Search for the cell housing the specified text and yield its (X, Y) center coordinate. 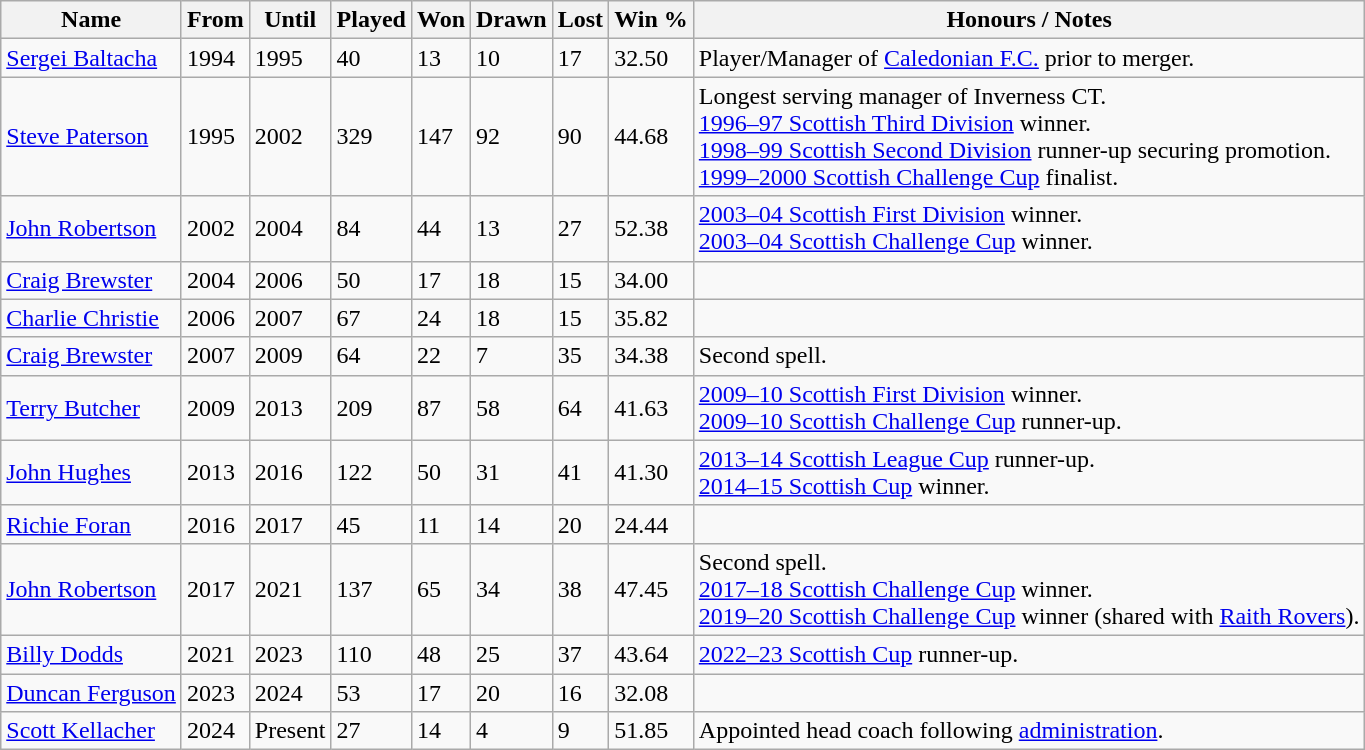
34.38 (652, 356)
41.30 (652, 472)
Played (371, 20)
Player/Manager of Caledonian F.C. prior to merger. (1029, 58)
4 (512, 731)
22 (440, 356)
51.85 (652, 731)
35 (580, 356)
58 (512, 408)
67 (371, 318)
Honours / Notes (1029, 20)
41 (580, 472)
329 (371, 136)
Appointed head coach following administration. (1029, 731)
53 (371, 693)
24.44 (652, 524)
Second spell. (1029, 356)
2003–04 Scottish First Division winner.2003–04 Scottish Challenge Cup winner. (1029, 228)
45 (371, 524)
Charlie Christie (92, 318)
35.82 (652, 318)
110 (371, 654)
Present (290, 731)
Name (92, 20)
Scott Kellacher (92, 731)
Won (440, 20)
Lost (580, 20)
147 (440, 136)
Sergei Baltacha (92, 58)
25 (512, 654)
16 (580, 693)
137 (371, 589)
48 (440, 654)
7 (512, 356)
43.64 (652, 654)
37 (580, 654)
47.45 (652, 589)
Win % (652, 20)
Duncan Ferguson (92, 693)
24 (440, 318)
65 (440, 589)
From (215, 20)
2009–10 Scottish First Division winner.2009–10 Scottish Challenge Cup runner-up. (1029, 408)
Billy Dodds (92, 654)
87 (440, 408)
Steve Paterson (92, 136)
44.68 (652, 136)
2013–14 Scottish League Cup runner-up.2014–15 Scottish Cup winner. (1029, 472)
38 (580, 589)
31 (512, 472)
41.63 (652, 408)
52.38 (652, 228)
34 (512, 589)
1994 (215, 58)
84 (371, 228)
34.00 (652, 280)
40 (371, 58)
10 (512, 58)
Terry Butcher (92, 408)
32.50 (652, 58)
122 (371, 472)
Richie Foran (92, 524)
44 (440, 228)
9 (580, 731)
90 (580, 136)
32.08 (652, 693)
2022–23 Scottish Cup runner-up. (1029, 654)
John Hughes (92, 472)
Drawn (512, 20)
Second spell.2017–18 Scottish Challenge Cup winner.2019–20 Scottish Challenge Cup winner (shared with Raith Rovers). (1029, 589)
Until (290, 20)
11 (440, 524)
92 (512, 136)
209 (371, 408)
